Scan for the cell matching the given text and deliver its (X, Y) coordinate at center. 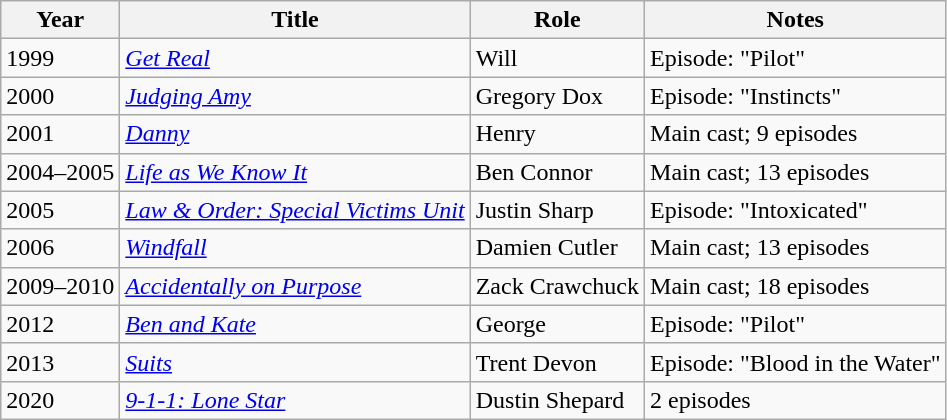
Danny (295, 134)
Life as We Know It (295, 172)
Justin Sharp (557, 210)
Trent Devon (557, 362)
2005 (60, 210)
Notes (796, 20)
2012 (60, 324)
Year (60, 20)
Zack Crawchuck (557, 286)
Accidentally on Purpose (295, 286)
Will (557, 58)
Episode: "Intoxicated" (796, 210)
Windfall (295, 248)
2013 (60, 362)
2001 (60, 134)
Dustin Shepard (557, 400)
George (557, 324)
Episode: "Instincts" (796, 96)
2000 (60, 96)
2006 (60, 248)
Role (557, 20)
Ben and Kate (295, 324)
Main cast; 18 episodes (796, 286)
2004–2005 (60, 172)
Judging Amy (295, 96)
Episode: "Blood in the Water" (796, 362)
2 episodes (796, 400)
Suits (295, 362)
Ben Connor (557, 172)
1999 (60, 58)
Gregory Dox (557, 96)
Law & Order: Special Victims Unit (295, 210)
2020 (60, 400)
Get Real (295, 58)
Main cast; 9 episodes (796, 134)
Title (295, 20)
9-1-1: Lone Star (295, 400)
Henry (557, 134)
Damien Cutler (557, 248)
2009–2010 (60, 286)
